For the text-containing cell, return its midpoint in (X, Y) coordinate format. 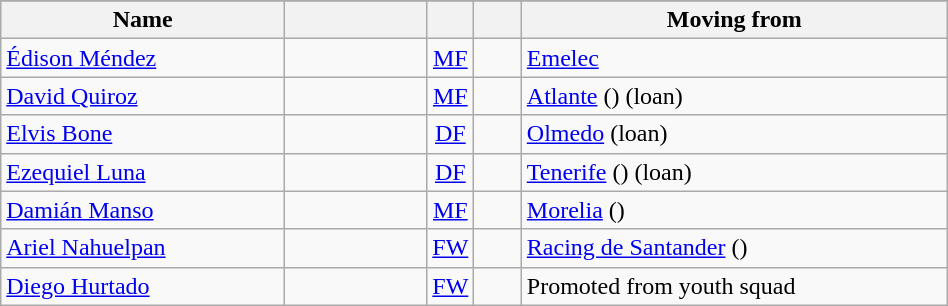
Ariel Nahuelpan (143, 248)
Emelec (734, 58)
Elvis Bone (143, 134)
Édison Méndez (143, 58)
Diego Hurtado (143, 286)
Atlante () (loan) (734, 96)
Morelia () (734, 210)
Promoted from youth squad (734, 286)
Moving from (734, 20)
Damián Manso (143, 210)
Name (143, 20)
David Quiroz (143, 96)
Ezequiel Luna (143, 172)
Olmedo (loan) (734, 134)
Racing de Santander () (734, 248)
Tenerife () (loan) (734, 172)
